Scan for the cell matching the given text and deliver its (X, Y) coordinate at center. 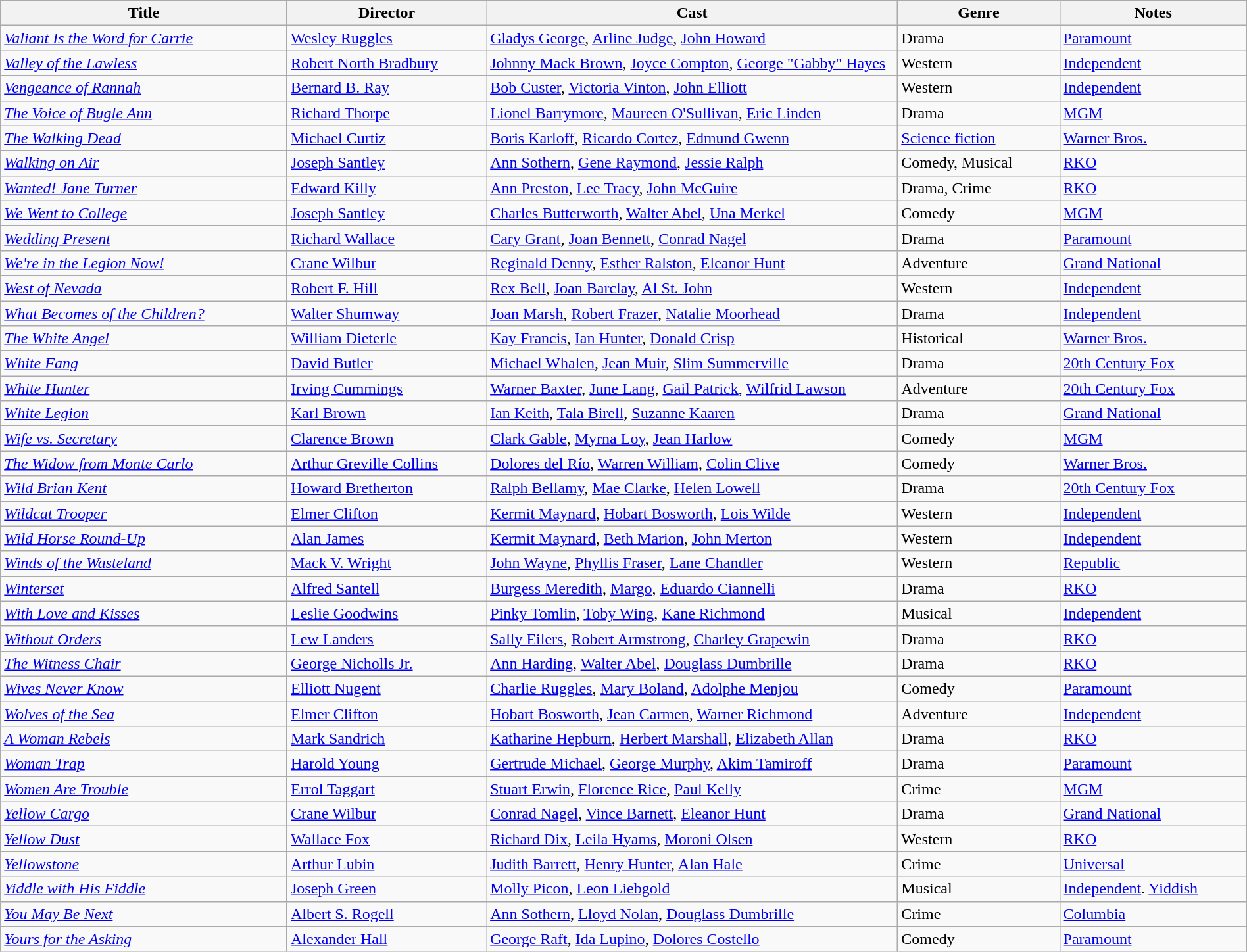
The Voice of Bugle Ann (144, 113)
Wives Never Know (144, 688)
Bob Custer, Victoria Vinton, John Elliott (692, 88)
Robert North Bradbury (387, 63)
Charlie Ruggles, Mary Boland, Adolphe Menjou (692, 688)
Drama, Crime (979, 188)
Wesley Ruggles (387, 38)
With Love and Kisses (144, 613)
Wild Horse Round-Up (144, 538)
West of Nevada (144, 288)
Title (144, 13)
Kermit Maynard, Hobart Bosworth, Lois Wilde (692, 513)
Burgess Meredith, Margo, Eduardo Ciannelli (692, 588)
Yellowstone (144, 864)
We're in the Legion Now! (144, 263)
Historical (979, 339)
White Legion (144, 414)
Charles Butterworth, Walter Abel, Una Merkel (692, 213)
What Becomes of the Children? (144, 314)
George Nicholls Jr. (387, 663)
Gladys George, Arline Judge, John Howard (692, 38)
Ian Keith, Tala Birell, Suzanne Kaaren (692, 414)
Alan James (387, 538)
Alexander Hall (387, 939)
Yours for the Asking (144, 939)
Cast (692, 13)
Wallace Fox (387, 839)
Walking on Air (144, 163)
Valley of the Lawless (144, 63)
Conrad Nagel, Vince Barnett, Eleanor Hunt (692, 814)
Errol Taggart (387, 789)
Richard Thorpe (387, 113)
David Butler (387, 364)
We Went to College (144, 213)
Katharine Hepburn, Herbert Marshall, Elizabeth Allan (692, 739)
Irving Cummings (387, 389)
Sally Eilers, Robert Armstrong, Charley Grapewin (692, 638)
Yiddle with His Fiddle (144, 889)
Johnny Mack Brown, Joyce Compton, George "Gabby" Hayes (692, 63)
Yellow Cargo (144, 814)
Ann Harding, Walter Abel, Douglass Dumbrille (692, 663)
Wolves of the Sea (144, 713)
Hobart Bosworth, Jean Carmen, Warner Richmond (692, 713)
Valiant Is the Word for Carrie (144, 38)
Wedding Present (144, 238)
Boris Karloff, Ricardo Cortez, Edmund Gwenn (692, 138)
Bernard B. Ray (387, 88)
Universal (1153, 864)
Albert S. Rogell (387, 914)
Lionel Barrymore, Maureen O'Sullivan, Eric Linden (692, 113)
White Fang (144, 364)
William Dieterle (387, 339)
The Walking Dead (144, 138)
Harold Young (387, 764)
John Wayne, Phyllis Fraser, Lane Chandler (692, 563)
Republic (1153, 563)
Leslie Goodwins (387, 613)
Kay Francis, Ian Hunter, Donald Crisp (692, 339)
Clark Gable, Myrna Loy, Jean Harlow (692, 439)
Elliott Nugent (387, 688)
Richard Dix, Leila Hyams, Moroni Olsen (692, 839)
Edward Killy (387, 188)
The White Angel (144, 339)
Howard Bretherton (387, 488)
Gertrude Michael, George Murphy, Akim Tamiroff (692, 764)
Wanted! Jane Turner (144, 188)
Winterset (144, 588)
Wildcat Trooper (144, 513)
Science fiction (979, 138)
George Raft, Ida Lupino, Dolores Costello (692, 939)
Michael Curtiz (387, 138)
Pinky Tomlin, Toby Wing, Kane Richmond (692, 613)
Rex Bell, Joan Barclay, Al St. John (692, 288)
Women Are Trouble (144, 789)
Arthur Greville Collins (387, 464)
A Woman Rebels (144, 739)
White Hunter (144, 389)
Judith Barrett, Henry Hunter, Alan Hale (692, 864)
The Widow from Monte Carlo (144, 464)
Walter Shumway (387, 314)
Clarence Brown (387, 439)
Molly Picon, Leon Liebgold (692, 889)
Wife vs. Secretary (144, 439)
Comedy, Musical (979, 163)
Joan Marsh, Robert Frazer, Natalie Moorhead (692, 314)
Kermit Maynard, Beth Marion, John Merton (692, 538)
Independent. Yiddish (1153, 889)
Cary Grant, Joan Bennett, Conrad Nagel (692, 238)
Arthur Lubin (387, 864)
Mack V. Wright (387, 563)
Notes (1153, 13)
Without Orders (144, 638)
Genre (979, 13)
Joseph Green (387, 889)
Yellow Dust (144, 839)
Warner Baxter, June Lang, Gail Patrick, Wilfrid Lawson (692, 389)
Winds of the Wasteland (144, 563)
Richard Wallace (387, 238)
Ralph Bellamy, Mae Clarke, Helen Lowell (692, 488)
Ann Preston, Lee Tracy, John McGuire (692, 188)
Karl Brown (387, 414)
Dolores del Río, Warren William, Colin Clive (692, 464)
The Witness Chair (144, 663)
Michael Whalen, Jean Muir, Slim Summerville (692, 364)
Ann Sothern, Gene Raymond, Jessie Ralph (692, 163)
You May Be Next (144, 914)
Columbia (1153, 914)
Ann Sothern, Lloyd Nolan, Douglass Dumbrille (692, 914)
Woman Trap (144, 764)
Director (387, 13)
Reginald Denny, Esther Ralston, Eleanor Hunt (692, 263)
Vengeance of Rannah (144, 88)
Stuart Erwin, Florence Rice, Paul Kelly (692, 789)
Wild Brian Kent (144, 488)
Alfred Santell (387, 588)
Lew Landers (387, 638)
Robert F. Hill (387, 288)
Mark Sandrich (387, 739)
